Search for the cell housing the specified text and yield its [X, Y] center coordinate. 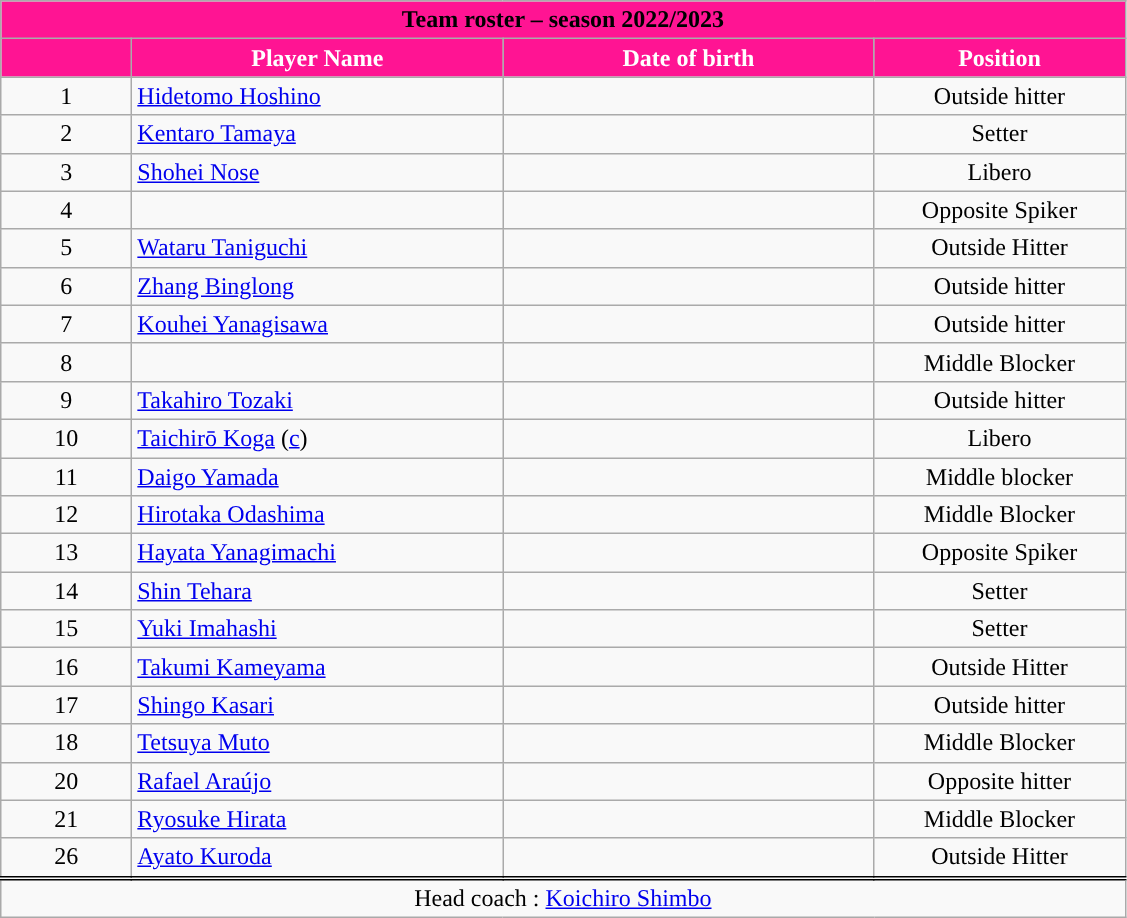
Ryosuke Hirata [318, 819]
Hirotaka Odashima [318, 515]
Yuki Imahashi [318, 629]
16 [66, 667]
8 [66, 362]
Head coach : Koichiro Shimbo [563, 898]
20 [66, 781]
1 [66, 96]
6 [66, 286]
Kouhei Yanagisawa [318, 324]
5 [66, 248]
Team roster – season 2022/2023 [563, 20]
13 [66, 553]
Tetsuya Muto [318, 743]
Shin Tehara [318, 591]
Kentaro Tamaya [318, 134]
10 [66, 438]
Ayato Kuroda [318, 858]
Shohei Nose [318, 172]
18 [66, 743]
12 [66, 515]
Wataru Taniguchi [318, 248]
11 [66, 477]
Date of birth [688, 58]
Takumi Kameyama [318, 667]
Zhang Binglong [318, 286]
Takahiro Tozaki [318, 400]
Player Name [318, 58]
Daigo Yamada [318, 477]
3 [66, 172]
21 [66, 819]
Shingo Kasari [318, 705]
2 [66, 134]
17 [66, 705]
Taichirō Koga (c) [318, 438]
14 [66, 591]
7 [66, 324]
Position [1000, 58]
4 [66, 210]
9 [66, 400]
26 [66, 858]
Middle blocker [1000, 477]
Hayata Yanagimachi [318, 553]
Rafael Araújo [318, 781]
Hidetomo Hoshino [318, 96]
15 [66, 629]
Opposite hitter [1000, 781]
